Pinpoint the cell where the given text exists, returning its [x, y] midpoint coordinate. 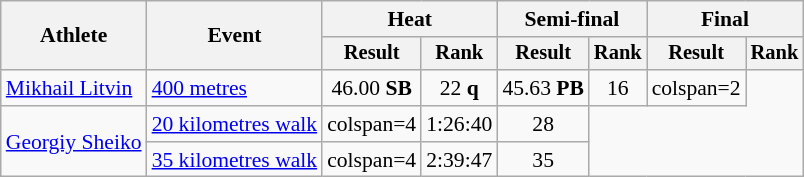
Georgiy Sheiko [74, 142]
Final [726, 19]
Heat [410, 19]
Athlete [74, 36]
400 metres [235, 88]
45.63 PB [543, 88]
1:26:40 [459, 124]
Mikhail Litvin [74, 88]
colspan=4 [372, 124]
colspan=2 [696, 88]
20 kilometres walk [235, 124]
Event [235, 36]
46.00 SB [372, 88]
Semi-final [572, 19]
22 q [459, 88]
16 [618, 88]
28 [543, 124]
